Return (x, y) of the center of cell containing provided text 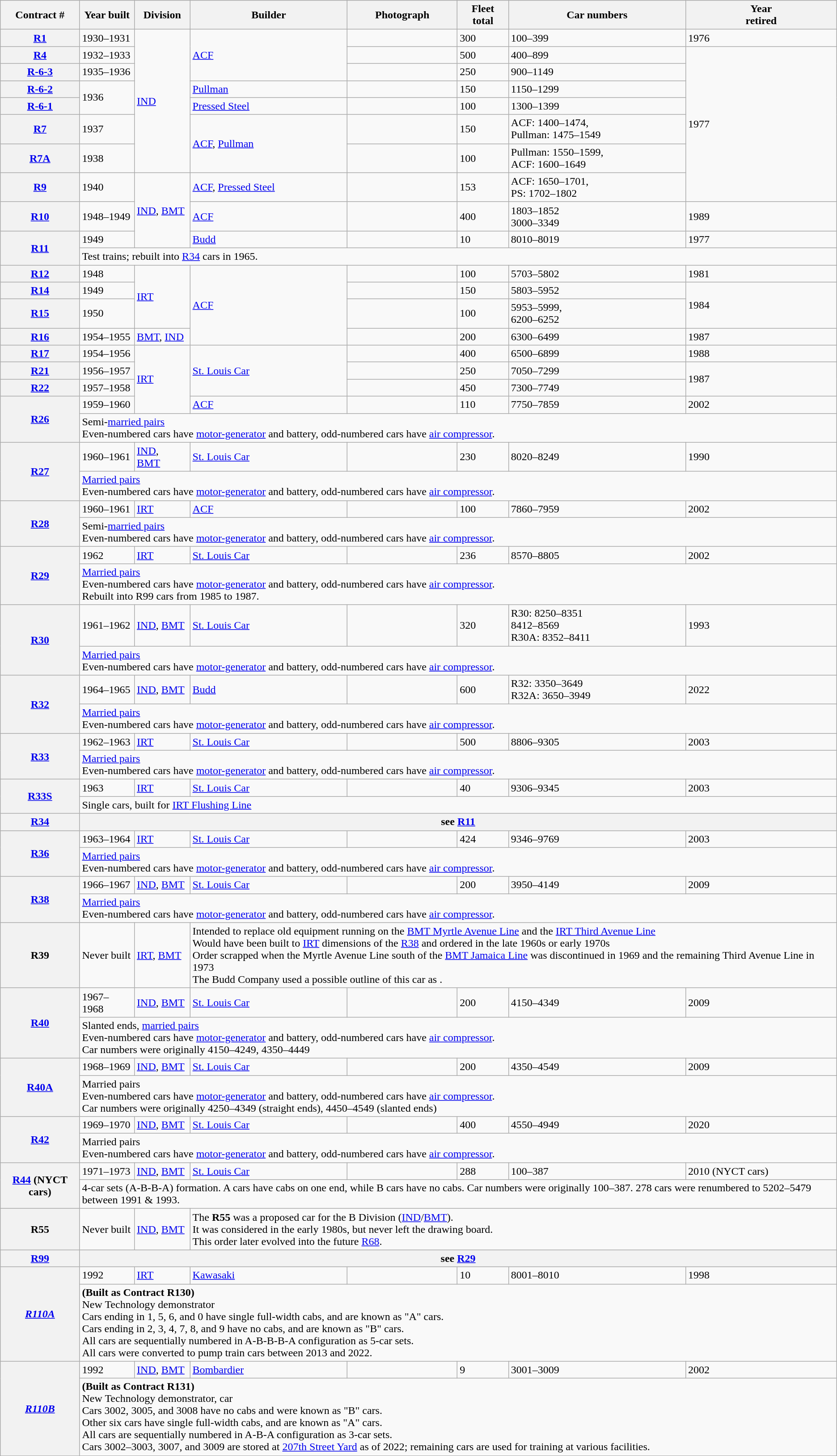
1940 (107, 187)
1971–1973 (107, 1171)
8001–8010 (597, 1275)
Single cars, built for IRT Flushing Line (458, 805)
1966–1967 (107, 885)
Kawasaki (269, 1275)
1930–1931 (107, 38)
Yearretired (761, 15)
1981 (761, 273)
300 (483, 38)
1954–1955 (107, 337)
Photograph (402, 15)
ACF, Pullman (269, 144)
R40A (40, 1087)
1989 (761, 216)
R7 (40, 129)
R21 (40, 371)
1937 (107, 129)
Division (162, 15)
R99 (40, 1258)
Bombardier (269, 1370)
R29 (40, 576)
3950–4149 (597, 885)
40 (483, 788)
Test trains; rebuilt into R34 cars in 1965. (458, 256)
4350–4549 (597, 1067)
R12 (40, 273)
R1 (40, 38)
1300–1399 (597, 106)
R110B (40, 1409)
1963 (107, 788)
1954–1956 (107, 354)
1959–1960 (107, 405)
R16 (40, 337)
1950 (107, 314)
7750–7859 (597, 405)
R110A (40, 1314)
IND (162, 101)
1993 (761, 625)
see R11 (458, 822)
R44 (NYCT cars) (40, 1186)
4550–4949 (597, 1125)
1967–1968 (107, 1003)
Car numbers (597, 15)
1963–1964 (107, 839)
R27 (40, 471)
R30: 8250–83518412–8569R30A: 8352–8411 (597, 625)
1988 (761, 354)
R11 (40, 248)
IRT, BMT (162, 955)
R-6-3 (40, 72)
1956–1957 (107, 371)
R55 (40, 1229)
see R29 (458, 1258)
1998 (761, 1275)
1935–1936 (107, 72)
153 (483, 187)
1961–1962 (107, 625)
ACF: 1650–1701,PS: 1702–1802 (597, 187)
8010–8019 (597, 239)
400–899 (597, 55)
1976 (761, 38)
7300–7749 (597, 388)
1957–1958 (107, 388)
4150–4349 (597, 1003)
450 (483, 388)
2020 (761, 1125)
R33 (40, 757)
Year built (107, 15)
R34 (40, 822)
2022 (761, 690)
320 (483, 625)
R9 (40, 187)
R28 (40, 523)
R40 (40, 1023)
8570–8805 (597, 555)
5703–5802 (597, 273)
R32: 3350–3649R32A: 3650–3949 (597, 690)
5803–5952 (597, 291)
R42 (40, 1139)
1948–1949 (107, 216)
R-6-2 (40, 89)
R26 (40, 419)
R30 (40, 639)
Pullman: 1550–1599,ACF: 1600–1649 (597, 158)
ACF: 1400–1474,Pullman: 1475–1549 (597, 129)
100–399 (597, 38)
1964–1965 (107, 690)
R17 (40, 354)
7860–7959 (597, 509)
7050–7299 (597, 371)
1990 (761, 457)
1938 (107, 158)
6500–6899 (597, 354)
600 (483, 690)
1803–18523000–3349 (597, 216)
1969–1970 (107, 1125)
IND,BMT (162, 457)
2010 (NYCT cars) (761, 1171)
288 (483, 1171)
5953–5999,6200–6252 (597, 314)
R22 (40, 388)
1984 (761, 305)
9306–9345 (597, 788)
1948 (107, 273)
8020–8249 (597, 457)
1150–1299 (597, 89)
Builder (269, 15)
1962–1963 (107, 742)
1936 (107, 97)
R15 (40, 314)
R36 (40, 853)
900–1149 (597, 72)
424 (483, 839)
R4 (40, 55)
9346–9769 (597, 839)
100–387 (597, 1171)
R7A (40, 158)
Married pairsEven-numbered cars have motor-generator and battery, odd-numbered cars have air compressor.Rebuilt into R99 cars from 1985 to 1987. (458, 584)
R14 (40, 291)
BMT, IND (162, 337)
236 (483, 555)
Pullman (269, 89)
ACF, Pressed Steel (269, 187)
Pressed Steel (269, 106)
230 (483, 457)
1962 (107, 555)
R39 (40, 955)
Contract # (40, 15)
R32 (40, 704)
110 (483, 405)
3001–3009 (597, 1370)
R-6-1 (40, 106)
R33S (40, 796)
1968–1969 (107, 1067)
9 (483, 1370)
6300–6499 (597, 337)
R10 (40, 216)
R38 (40, 900)
1932–1933 (107, 55)
8806–9305 (597, 742)
Fleettotal (483, 15)
